Find where the given text appears and provide that cell's center as [X, Y] coordinate. 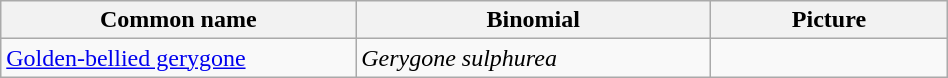
Gerygone sulphurea [534, 58]
Golden-bellied gerygone [178, 58]
Binomial [534, 20]
Picture [830, 20]
Common name [178, 20]
